Pinpoint the cell where the given text exists, returning its [X, Y] midpoint coordinate. 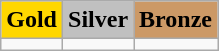
Bronze [176, 20]
Silver [98, 20]
Gold [32, 20]
